Scan for the cell matching the given text and deliver its [X, Y] coordinate at center. 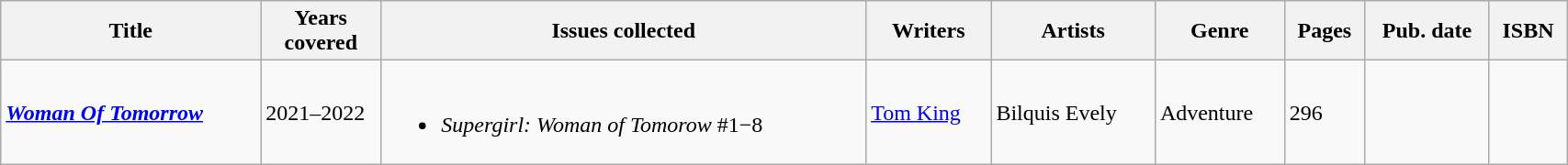
Genre [1220, 31]
Writers [929, 31]
Tom King [929, 112]
Adventure [1220, 112]
Bilquis Evely [1073, 112]
296 [1325, 112]
Pub. date [1427, 31]
ISBN [1528, 31]
2021–2022 [321, 112]
Issues collected [624, 31]
Supergirl: Woman of Tomorow #1−8 [624, 112]
Woman Of Tomorrow [130, 112]
Pages [1325, 31]
Artists [1073, 31]
Title [130, 31]
Years covered [321, 31]
